Scan for the cell matching the given text and deliver its (X, Y) coordinate at center. 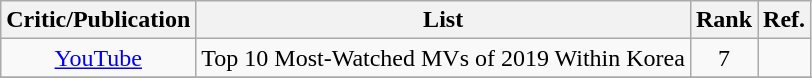
7 (724, 58)
List (444, 20)
Critic/Publication (98, 20)
YouTube (98, 58)
Top 10 Most-Watched MVs of 2019 Within Korea (444, 58)
Rank (724, 20)
Ref. (784, 20)
